From the cell containing the given text, extract its center point as (x, y) coordinate. 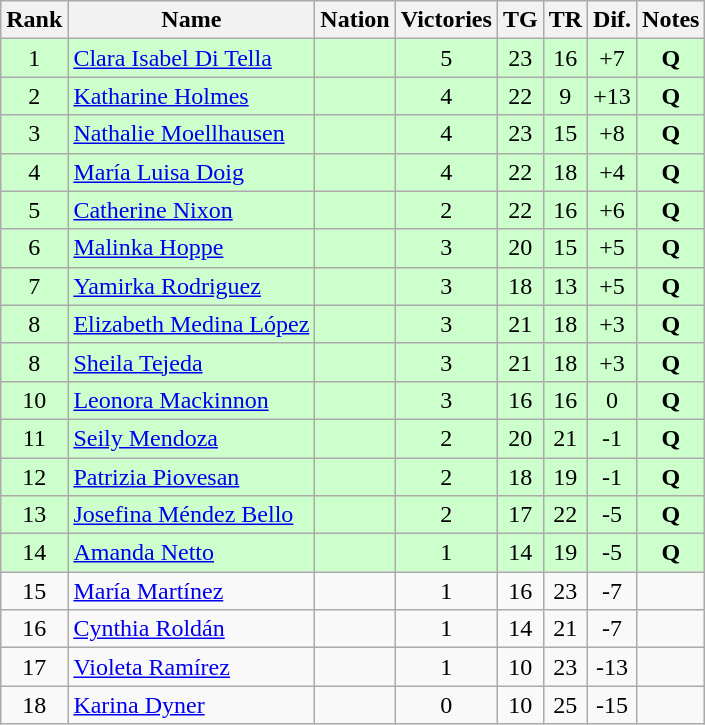
Violeta Ramírez (192, 667)
11 (34, 438)
+6 (612, 210)
Karina Dyner (192, 705)
+4 (612, 172)
Catherine Nixon (192, 210)
María Luisa Doig (192, 172)
Yamirka Rodriguez (192, 286)
Clara Isabel Di Tella (192, 58)
Dif. (612, 20)
Cynthia Roldán (192, 629)
Seily Mendoza (192, 438)
Patrizia Piovesan (192, 477)
TG (520, 20)
6 (34, 248)
25 (565, 705)
+8 (612, 134)
Amanda Netto (192, 553)
Nation (355, 20)
Elizabeth Medina López (192, 324)
Rank (34, 20)
12 (34, 477)
Katharine Holmes (192, 96)
TR (565, 20)
+13 (612, 96)
7 (34, 286)
-15 (612, 705)
Malinka Hoppe (192, 248)
-13 (612, 667)
Notes (671, 20)
Nathalie Moellhausen (192, 134)
+7 (612, 58)
Victories (446, 20)
9 (565, 96)
María Martínez (192, 591)
Sheila Tejeda (192, 362)
Josefina Méndez Bello (192, 515)
Name (192, 20)
Leonora Mackinnon (192, 400)
